Determine the (X, Y) coordinate at the center of the cell enclosing the given text.  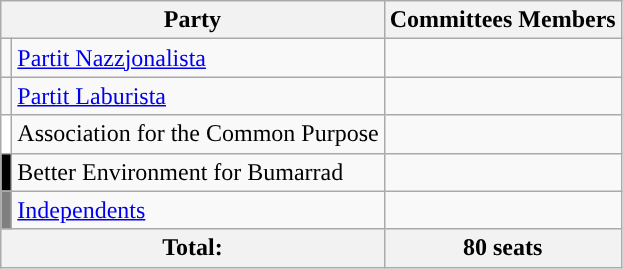
Partit Laburista (198, 96)
Party (192, 20)
80 seats (502, 248)
Partit Nazzjonalista (198, 58)
Total: (192, 248)
Association for the Common Purpose (198, 134)
Better Environment for Bumarrad (198, 172)
Committees Members (502, 20)
Independents (198, 210)
